Search for the cell housing the specified text and yield its (X, Y) center coordinate. 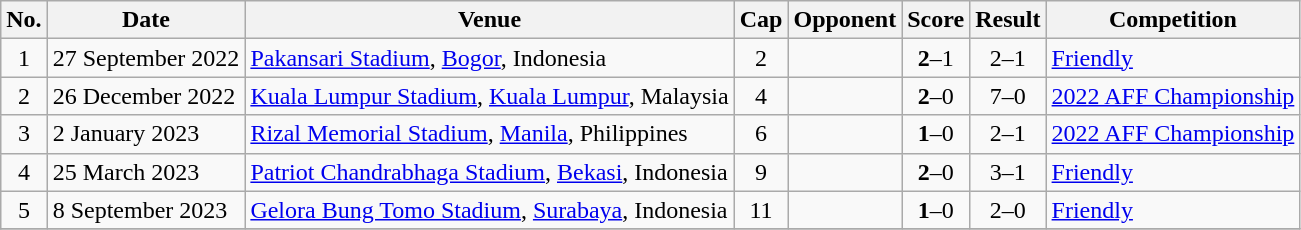
25 March 2023 (146, 172)
Patriot Chandrabhaga Stadium, Bekasi, Indonesia (490, 172)
26 December 2022 (146, 96)
Pakansari Stadium, Bogor, Indonesia (490, 58)
Rizal Memorial Stadium, Manila, Philippines (490, 134)
3–1 (1008, 172)
Score (936, 20)
6 (761, 134)
Competition (1173, 20)
7–0 (1008, 96)
No. (24, 20)
5 (24, 210)
9 (761, 172)
1 (24, 58)
11 (761, 210)
Result (1008, 20)
Opponent (845, 20)
Gelora Bung Tomo Stadium, Surabaya, Indonesia (490, 210)
2 January 2023 (146, 134)
Kuala Lumpur Stadium, Kuala Lumpur, Malaysia (490, 96)
Venue (490, 20)
27 September 2022 (146, 58)
Cap (761, 20)
Date (146, 20)
3 (24, 134)
8 September 2023 (146, 210)
